Find where the given text appears and provide that cell's center as (x, y) coordinate. 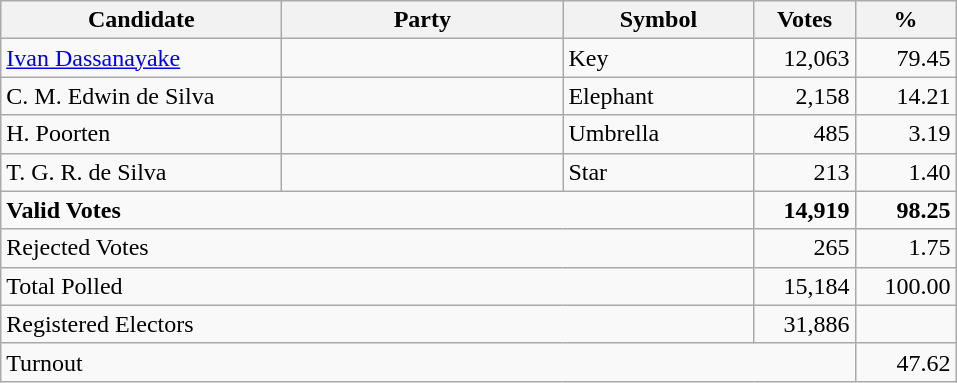
Rejected Votes (378, 248)
Valid Votes (378, 210)
Votes (804, 20)
Total Polled (378, 286)
Ivan Dassanayake (142, 58)
31,886 (804, 324)
1.40 (906, 172)
100.00 (906, 286)
Party (422, 20)
Elephant (658, 96)
2,158 (804, 96)
14,919 (804, 210)
Star (658, 172)
Symbol (658, 20)
C. M. Edwin de Silva (142, 96)
47.62 (906, 362)
Key (658, 58)
% (906, 20)
H. Poorten (142, 134)
485 (804, 134)
Registered Electors (378, 324)
Turnout (428, 362)
14.21 (906, 96)
3.19 (906, 134)
T. G. R. de Silva (142, 172)
213 (804, 172)
Umbrella (658, 134)
265 (804, 248)
Candidate (142, 20)
1.75 (906, 248)
98.25 (906, 210)
12,063 (804, 58)
15,184 (804, 286)
79.45 (906, 58)
